Extract the [x, y] coordinate from the center of the cell holding the provided text.  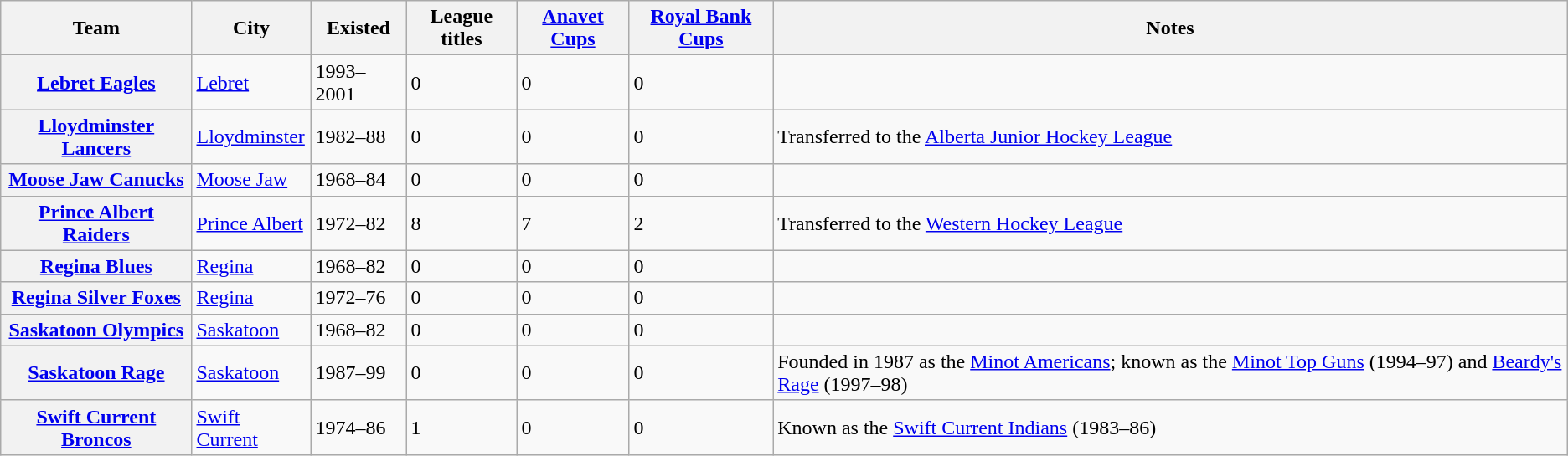
1982–88 [358, 137]
8 [462, 223]
Moose Jaw [251, 180]
Swift Current Broncos [96, 427]
1974–86 [358, 427]
Prince Albert Raiders [96, 223]
Prince Albert [251, 223]
Existed [358, 28]
2 [701, 223]
1993–2001 [358, 82]
Saskatoon Rage [96, 373]
Lebret Eagles [96, 82]
Saskatoon Olympics [96, 330]
1972–76 [358, 298]
Transferred to the Western Hockey League [1171, 223]
Royal Bank Cups [701, 28]
1968–84 [358, 180]
City [251, 28]
Team [96, 28]
Founded in 1987 as the Minot Americans; known as the Minot Top Guns (1994–97) and Beardy's Rage (1997–98) [1171, 373]
Lloydminster [251, 137]
League titles [462, 28]
Transferred to the Alberta Junior Hockey League [1171, 137]
Anavet Cups [573, 28]
1972–82 [358, 223]
Known as the Swift Current Indians (1983–86) [1171, 427]
Notes [1171, 28]
7 [573, 223]
1987–99 [358, 373]
Regina Silver Foxes [96, 298]
Moose Jaw Canucks [96, 180]
Lebret [251, 82]
Swift Current [251, 427]
Lloydminster Lancers [96, 137]
1 [462, 427]
Regina Blues [96, 266]
